Provide the [X, Y] coordinate of the cell's center where the given text is located.  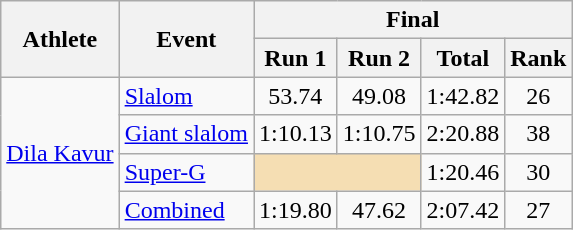
Athlete [60, 39]
Rank [538, 58]
2:20.88 [463, 134]
Giant slalom [186, 134]
Final [413, 20]
38 [538, 134]
Run 1 [296, 58]
1:10.13 [296, 134]
1:20.46 [463, 172]
Combined [186, 210]
26 [538, 96]
Run 2 [379, 58]
Total [463, 58]
Event [186, 39]
2:07.42 [463, 210]
1:10.75 [379, 134]
27 [538, 210]
53.74 [296, 96]
1:19.80 [296, 210]
47.62 [379, 210]
49.08 [379, 96]
1:42.82 [463, 96]
30 [538, 172]
Dila Kavur [60, 153]
Super-G [186, 172]
Slalom [186, 96]
